Find where the given text appears and provide that cell's center as (X, Y) coordinate. 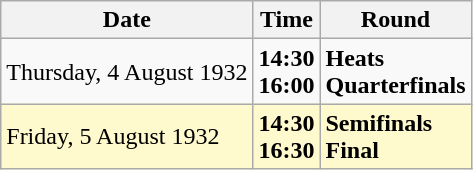
Heats Quarterfinals (396, 72)
Semifinals Final (396, 136)
14:30 16:30 (286, 136)
Friday, 5 August 1932 (127, 136)
Date (127, 20)
14:30 16:00 (286, 72)
Thursday, 4 August 1932 (127, 72)
Round (396, 20)
Time (286, 20)
